Search for the cell housing the specified text and yield its (X, Y) center coordinate. 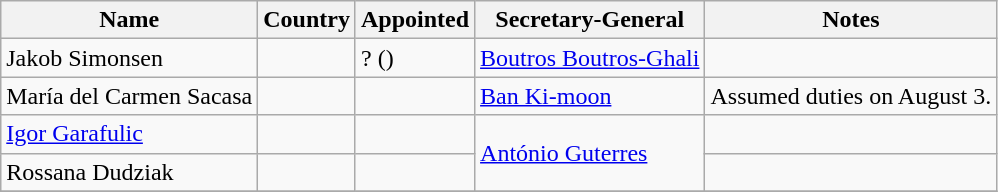
Rossana Dudziak (130, 172)
Igor Garafulic (130, 134)
Boutros Boutros-Ghali (590, 58)
Ban Ki-moon (590, 96)
Secretary-General (590, 20)
António Guterres (590, 153)
Jakob Simonsen (130, 58)
Appointed (414, 20)
María del Carmen Sacasa (130, 96)
Country (307, 20)
Name (130, 20)
? () (414, 58)
Notes (851, 20)
Assumed duties on August 3. (851, 96)
